From the cell containing the given text, extract its center point as (x, y) coordinate. 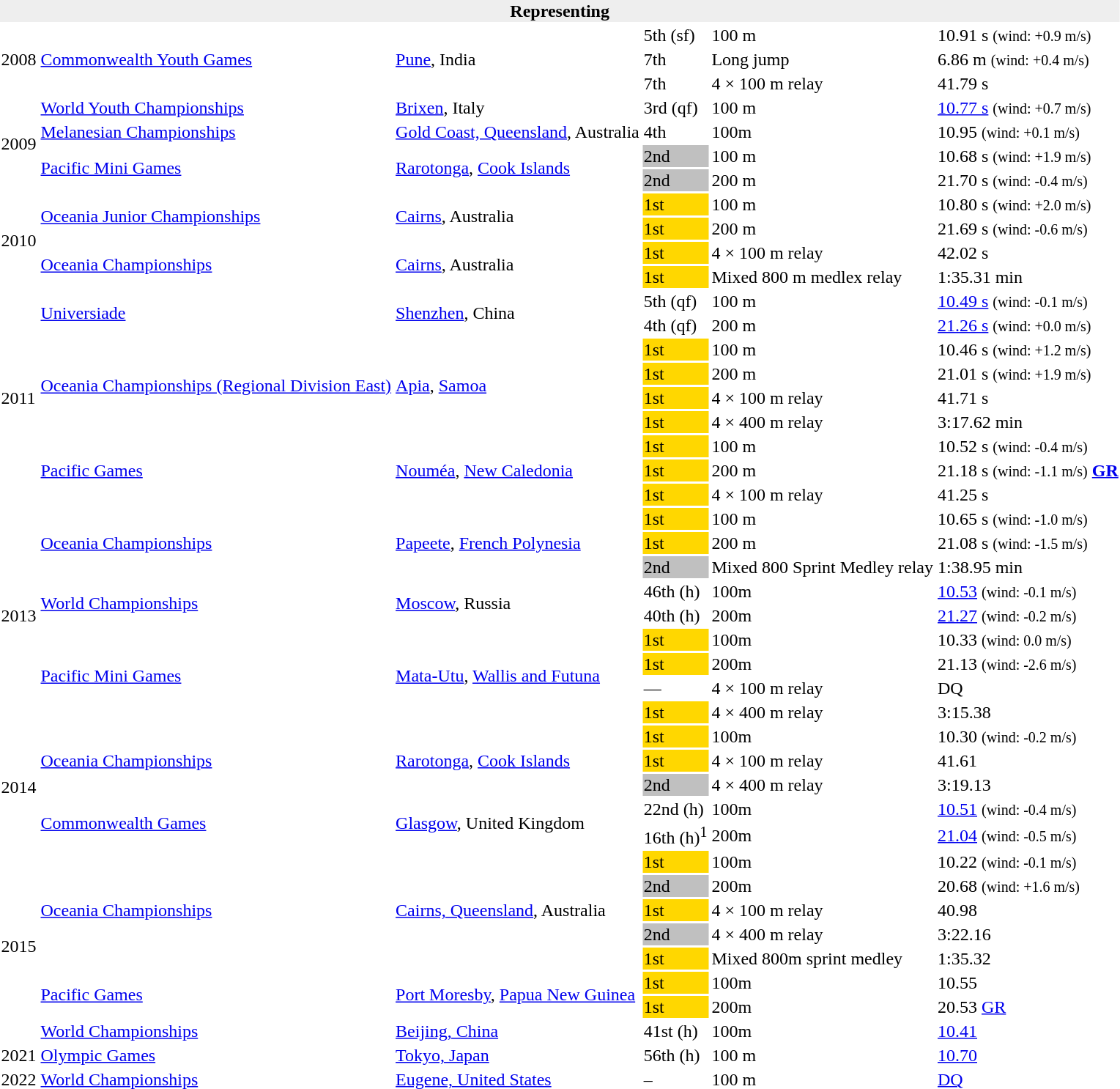
Melanesian Championships (216, 132)
3:15.38 (1028, 712)
Brixen, Italy (518, 108)
10.68 s (wind: +1.9 m/s) (1028, 156)
2010 (19, 240)
10.22 (wind: -0.1 m/s) (1028, 862)
2011 (19, 398)
20.53 GR (1028, 1007)
10.55 (1028, 983)
Gold Coast, Queensland, Australia (518, 132)
41st (h) (675, 1031)
22nd (h) (675, 809)
Papeete, French Polynesia (518, 543)
21.26 s (wind: +0.0 m/s) (1028, 325)
Moscow, Russia (518, 604)
46th (h) (675, 591)
40.98 (1028, 910)
10.49 s (wind: -0.1 m/s) (1028, 301)
2008 (19, 59)
2013 (19, 616)
Representing (560, 11)
21.01 s (wind: +1.9 m/s) (1028, 374)
10.53 (wind: -0.1 m/s) (1028, 591)
4th (qf) (675, 325)
Mixed 800 m medlex relay (823, 277)
Oceania Junior Championships (216, 217)
Long jump (823, 59)
21.13 (wind: -2.6 m/s) (1028, 664)
2015 (19, 947)
Mixed 800m sprint medley (823, 959)
Glasgow, United Kingdom (518, 824)
Pune, India (518, 59)
4th (675, 132)
16th (h)1 (675, 835)
2009 (19, 144)
10.30 (wind: -0.2 m/s) (1028, 737)
3rd (qf) (675, 108)
10.80 s (wind: +2.0 m/s) (1028, 204)
41.71 s (1028, 398)
5th (sf) (675, 35)
Oceania Championships (Regional Division East) (216, 385)
3:22.16 (1028, 934)
Beijing, China (518, 1031)
56th (h) (675, 1055)
10.95 (wind: +0.1 m/s) (1028, 132)
3:17.62 min (1028, 422)
Apia, Samoa (518, 385)
World Youth Championships (216, 108)
10.46 s (wind: +1.2 m/s) (1028, 350)
21.27 (wind: -0.2 m/s) (1028, 616)
41.25 s (1028, 495)
Mixed 800 Sprint Medley relay (823, 567)
10.41 (1028, 1031)
DQ (1028, 688)
Shenzhen, China (518, 314)
10.52 s (wind: -0.4 m/s) (1028, 446)
Commonwealth Youth Games (216, 59)
41.61 (1028, 761)
Nouméa, New Caledonia (518, 470)
10.33 (wind: 0.0 m/s) (1028, 640)
Universiade (216, 314)
1:35.32 (1028, 959)
20.68 (wind: +1.6 m/s) (1028, 886)
Tokyo, Japan (518, 1055)
10.51 (wind: -0.4 m/s) (1028, 809)
40th (h) (675, 616)
1:35.31 min (1028, 277)
3:19.13 (1028, 785)
21.18 s (wind: -1.1 m/s) GR (1028, 470)
21.69 s (wind: -0.6 m/s) (1028, 229)
Cairns, Queensland, Australia (518, 910)
21.08 s (wind: -1.5 m/s) (1028, 543)
10.91 s (wind: +0.9 m/s) (1028, 35)
5th (qf) (675, 301)
Mata-Utu, Wallis and Futuna (518, 676)
Port Moresby, Papua New Guinea (518, 995)
6.86 m (wind: +0.4 m/s) (1028, 59)
2014 (19, 787)
— (675, 688)
Olympic Games (216, 1055)
21.04 (wind: -0.5 m/s) (1028, 835)
Commonwealth Games (216, 824)
10.65 s (wind: -1.0 m/s) (1028, 519)
21.70 s (wind: -0.4 m/s) (1028, 180)
1:38.95 min (1028, 567)
41.79 s (1028, 84)
2021 (19, 1055)
10.70 (1028, 1055)
42.02 s (1028, 253)
10.77 s (wind: +0.7 m/s) (1028, 108)
